Provide the (x, y) coordinate of the cell's center where the given text is located.  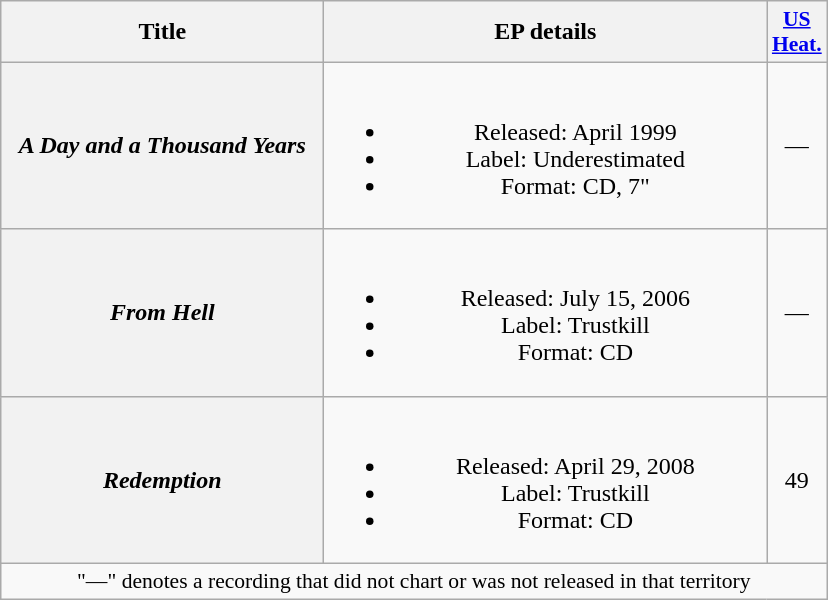
USHeat. (797, 32)
Released: April 29, 2008Label: TrustkillFormat: CD (546, 480)
EP details (546, 32)
Released: April 1999Label: UnderestimatedFormat: CD, 7" (546, 146)
Released: July 15, 2006Label: TrustkillFormat: CD (546, 312)
A Day and a Thousand Years (162, 146)
49 (797, 480)
Title (162, 32)
Redemption (162, 480)
"—" denotes a recording that did not chart or was not released in that territory (414, 581)
From Hell (162, 312)
